Detect which cell encompasses the target text, then output its [x, y] center coordinate. 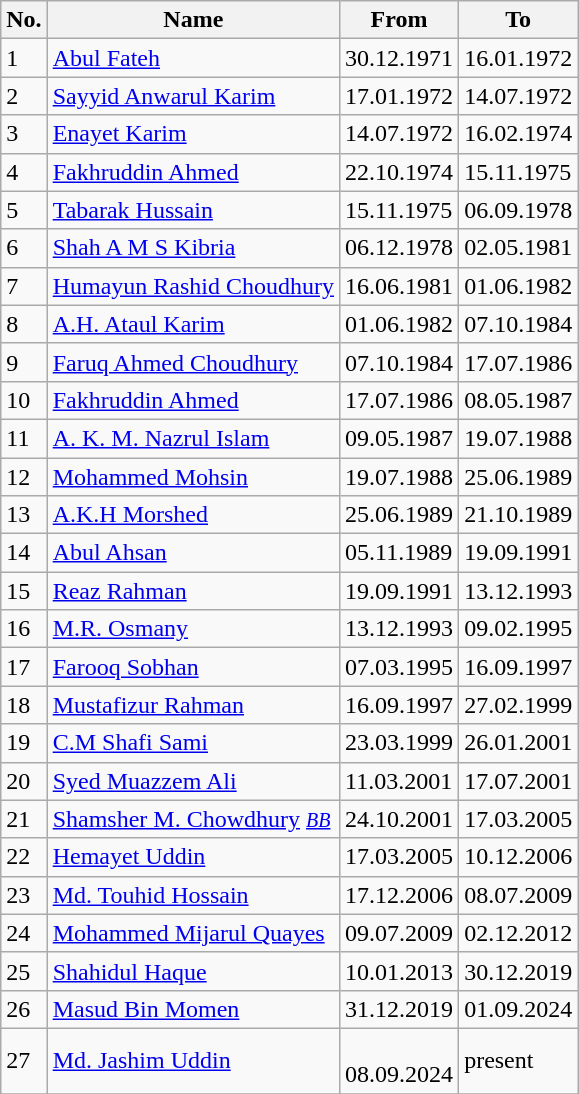
26 [24, 1009]
Hemayet Uddin [193, 857]
21 [24, 819]
Shamsher M. Chowdhury BB [193, 819]
09.05.1987 [400, 438]
13 [24, 515]
Faruq Ahmed Choudhury [193, 362]
10 [24, 400]
Enayet Karim [193, 134]
09.07.2009 [400, 933]
C.M Shafi Sami [193, 743]
24.10.2001 [400, 819]
06.12.1978 [400, 248]
Abul Fateh [193, 58]
From [400, 20]
16.01.1972 [518, 58]
12 [24, 477]
27.02.1999 [518, 705]
Name [193, 20]
To [518, 20]
present [518, 1060]
10.12.2006 [518, 857]
8 [24, 324]
Masud Bin Momen [193, 1009]
Farooq Sobhan [193, 667]
17.12.2006 [400, 895]
06.09.1978 [518, 210]
11 [24, 438]
Shah A M S Kibria [193, 248]
25 [24, 971]
07.03.1995 [400, 667]
10.01.2013 [400, 971]
02.05.1981 [518, 248]
Humayun Rashid Choudhury [193, 286]
3 [24, 134]
Shahidul Haque [193, 971]
4 [24, 172]
A.H. Ataul Karim [193, 324]
No. [24, 20]
6 [24, 248]
22.10.1974 [400, 172]
01.09.2024 [518, 1009]
1 [24, 58]
9 [24, 362]
30.12.1971 [400, 58]
Sayyid Anwarul Karim [193, 96]
M.R. Osmany [193, 629]
16.02.1974 [518, 134]
20 [24, 781]
16.06.1981 [400, 286]
Abul Ahsan [193, 553]
02.12.2012 [518, 933]
27 [24, 1060]
A. K. M. Nazrul Islam [193, 438]
A.K.H Morshed [193, 515]
17.07.2001 [518, 781]
08.05.1987 [518, 400]
5 [24, 210]
14 [24, 553]
26.01.2001 [518, 743]
08.07.2009 [518, 895]
31.12.2019 [400, 1009]
11.03.2001 [400, 781]
Mustafizur Rahman [193, 705]
2 [24, 96]
Reaz Rahman [193, 591]
Mohammed Mijarul Quayes [193, 933]
17.01.1972 [400, 96]
09.02.1995 [518, 629]
22 [24, 857]
Syed Muazzem Ali [193, 781]
17 [24, 667]
19 [24, 743]
Md. Jashim Uddin [193, 1060]
21.10.1989 [518, 515]
15 [24, 591]
30.12.2019 [518, 971]
16 [24, 629]
05.11.1989 [400, 553]
7 [24, 286]
Mohammed Mohsin [193, 477]
23.03.1999 [400, 743]
23 [24, 895]
18 [24, 705]
Tabarak Hussain [193, 210]
24 [24, 933]
Md. Touhid Hossain [193, 895]
08.09.2024 [400, 1060]
